Identify which cell holds the provided text, then report its (X, Y) central coordinate. 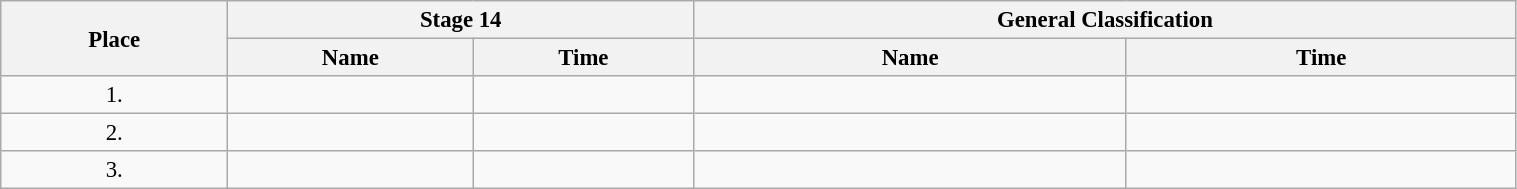
Stage 14 (461, 20)
1. (114, 95)
2. (114, 133)
Place (114, 38)
General Classification (1105, 20)
3. (114, 170)
